Return the (X, Y) coordinate for the center point of the cell that contains the specified text.  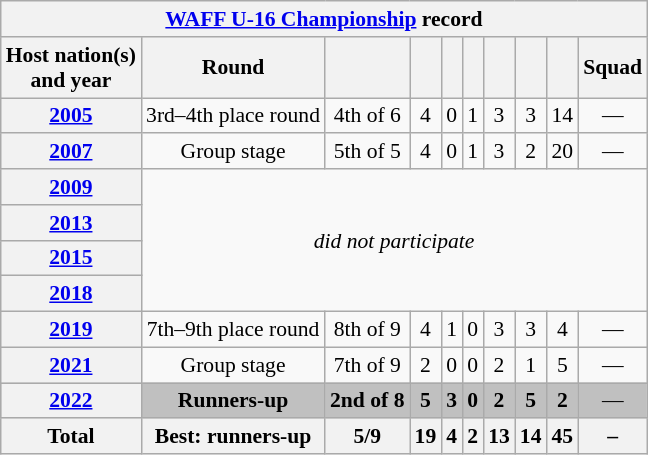
20 (563, 152)
7th–9th place round (233, 330)
– (612, 437)
5/9 (368, 437)
13 (499, 437)
3rd–4th place round (233, 116)
2013 (71, 223)
Round (233, 68)
Best: runners-up (233, 437)
Squad (612, 68)
2009 (71, 187)
2005 (71, 116)
2021 (71, 365)
WAFF U-16 Championship record (324, 19)
did not participate (394, 240)
4th of 6 (368, 116)
2nd of 8 (368, 401)
2019 (71, 330)
45 (563, 437)
7th of 9 (368, 365)
2015 (71, 258)
8th of 9 (368, 330)
2022 (71, 401)
Host nation(s)and year (71, 68)
Total (71, 437)
Runners-up (233, 401)
2007 (71, 152)
19 (426, 437)
5th of 5 (368, 152)
2018 (71, 294)
